Identify which cell holds the provided text, then report its [X, Y] central coordinate. 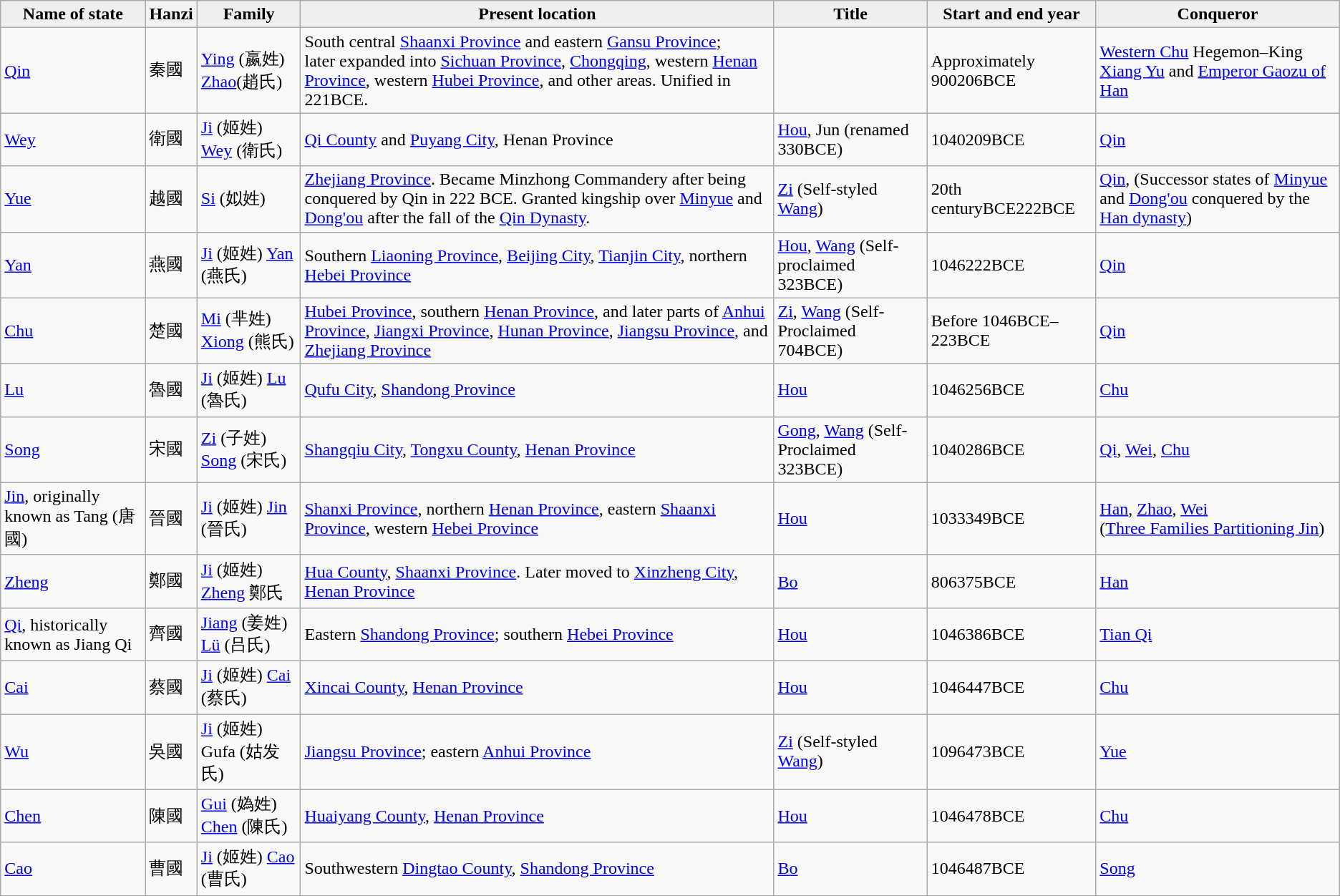
Shanxi Province, northern Henan Province, eastern Shaanxi Province, western Hebei Province [537, 518]
Hou, Jun (renamed 330BCE) [850, 140]
Start and end year [1011, 14]
Han [1218, 581]
Cao [73, 869]
吳國 [171, 752]
Jiang (姜姓) Lü (吕氏) [249, 634]
Jiangsu Province; eastern Anhui Province [537, 752]
Wey [73, 140]
1096473BCE [1011, 752]
越國 [171, 199]
Ji (姬姓) Jin (晉氏) [249, 518]
燕國 [171, 265]
曹國 [171, 869]
魯國 [171, 390]
806375BCE [1011, 581]
Hubei Province, southern Henan Province, and later parts of Anhui Province, Jiangxi Province, Hunan Province, Jiangsu Province, and Zhejiang Province [537, 331]
Shangqiu City, Tongxu County, Henan Province [537, 449]
Ji (姬姓) Lu (魯氏) [249, 390]
Yan [73, 265]
Han, Zhao, Wei(Three Families Partitioning Jin) [1218, 518]
1046222BCE [1011, 265]
Hua County, Shaanxi Province. Later moved to Xinzheng City, Henan Province [537, 581]
Hanzi [171, 14]
楚國 [171, 331]
Mi (芈姓) Xiong (熊氏) [249, 331]
Conqueror [1218, 14]
Family [249, 14]
Tian Qi [1218, 634]
Southern Liaoning Province, Beijing City, Tianjin City, northern Hebei Province [537, 265]
Hou, Wang (Self-proclaimed 323BCE) [850, 265]
Qi, Wei, Chu [1218, 449]
1040209BCE [1011, 140]
齊國 [171, 634]
宋國 [171, 449]
蔡國 [171, 687]
1046478BCE [1011, 816]
Ji (姬姓) Zheng 鄭氏 [249, 581]
1046256BCE [1011, 390]
Huaiyang County, Henan Province [537, 816]
Ji (姬姓) Yan (燕氏) [249, 265]
Ji (姬姓) Cao (曹氏) [249, 869]
Gong, Wang (Self-Proclaimed 323BCE) [850, 449]
陳國 [171, 816]
Qufu City, Shandong Province [537, 390]
Wu [73, 752]
Qi, historically known as Jiang Qi [73, 634]
Ji (姬姓) Wey (衛氏) [249, 140]
晉國 [171, 518]
Ying (嬴姓) Zhao(趙氏) [249, 70]
1046386BCE [1011, 634]
衛國 [171, 140]
Si (姒姓) [249, 199]
Eastern Shandong Province; southern Hebei Province [537, 634]
Approximately 900206BCE [1011, 70]
Chen [73, 816]
Qin, (Successor states of Minyue and Dong'ou conquered by the Han dynasty) [1218, 199]
鄭國 [171, 581]
Cai [73, 687]
Zheng [73, 581]
Western Chu Hegemon–King Xiang Yu and Emperor Gaozu of Han [1218, 70]
Name of state [73, 14]
Southwestern Dingtao County, Shandong Province [537, 869]
Lu [73, 390]
1046447BCE [1011, 687]
Before 1046BCE–223BCE [1011, 331]
Xincai County, Henan Province [537, 687]
20th centuryBCE222BCE [1011, 199]
Title [850, 14]
Gui (媯姓) Chen (陳氏) [249, 816]
Ji (姬姓) Cai (蔡氏) [249, 687]
Zi, Wang (Self-Proclaimed 704BCE) [850, 331]
Present location [537, 14]
1033349BCE [1011, 518]
Ji (姬姓) Gufa (姑发氏) [249, 752]
Qi County and Puyang City, Henan Province [537, 140]
1046487BCE [1011, 869]
Zi (子姓) Song (宋氏) [249, 449]
秦國 [171, 70]
1040286BCE [1011, 449]
Jin, originally known as Tang (唐國) [73, 518]
